Identify which cell holds the provided text, then report its (X, Y) central coordinate. 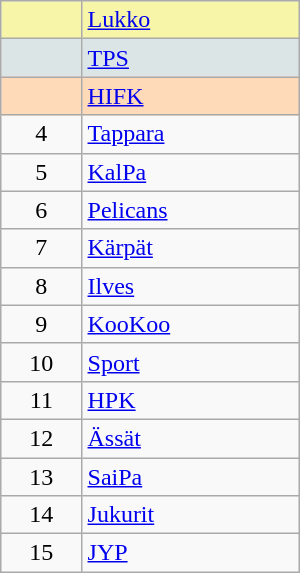
JYP (190, 553)
Tappara (190, 134)
Ässät (190, 438)
10 (42, 362)
TPS (190, 58)
12 (42, 438)
7 (42, 248)
8 (42, 286)
9 (42, 324)
Jukurit (190, 515)
Pelicans (190, 210)
15 (42, 553)
11 (42, 400)
6 (42, 210)
Ilves (190, 286)
KooKoo (190, 324)
5 (42, 172)
Lukko (190, 20)
HIFK (190, 96)
SaiPa (190, 477)
13 (42, 477)
HPK (190, 400)
4 (42, 134)
14 (42, 515)
Sport (190, 362)
KalPa (190, 172)
Kärpät (190, 248)
